Provide the [x, y] coordinate of the cell's center where the given text is located.  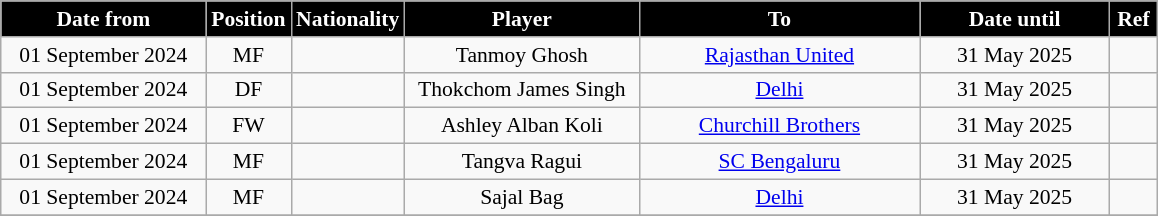
Sajal Bag [522, 197]
Ref [1134, 19]
DF [248, 90]
Player [522, 19]
Tanmoy Ghosh [522, 55]
Ashley Alban Koli [522, 126]
FW [248, 126]
Churchill Brothers [779, 126]
Date from [104, 19]
Date until [1015, 19]
Tangva Ragui [522, 162]
To [779, 19]
SC Bengaluru [779, 162]
Position [248, 19]
Nationality [348, 19]
Rajasthan United [779, 55]
Thokchom James Singh [522, 90]
